For the text-containing cell, return its midpoint in [X, Y] coordinate format. 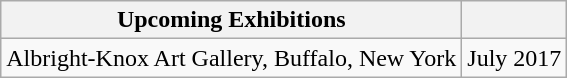
Albright-Knox Art Gallery, Buffalo, New York [232, 58]
Upcoming Exhibitions [232, 20]
July 2017 [514, 58]
